Capture the cell that displays the provided text and extract its [x, y] central coordinate. 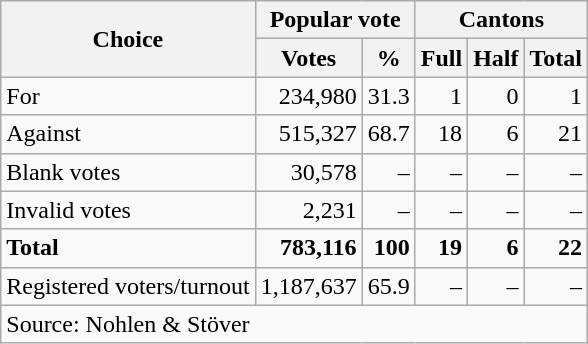
100 [388, 248]
30,578 [308, 172]
19 [441, 248]
Popular vote [335, 20]
Source: Nohlen & Stöver [294, 324]
0 [496, 96]
Cantons [501, 20]
68.7 [388, 134]
2,231 [308, 210]
65.9 [388, 286]
Half [496, 58]
22 [556, 248]
Choice [128, 39]
234,980 [308, 96]
Blank votes [128, 172]
515,327 [308, 134]
Registered voters/turnout [128, 286]
% [388, 58]
18 [441, 134]
Invalid votes [128, 210]
For [128, 96]
Votes [308, 58]
31.3 [388, 96]
Full [441, 58]
1,187,637 [308, 286]
783,116 [308, 248]
21 [556, 134]
Against [128, 134]
